Pinpoint the cell where the given text exists, returning its (x, y) midpoint coordinate. 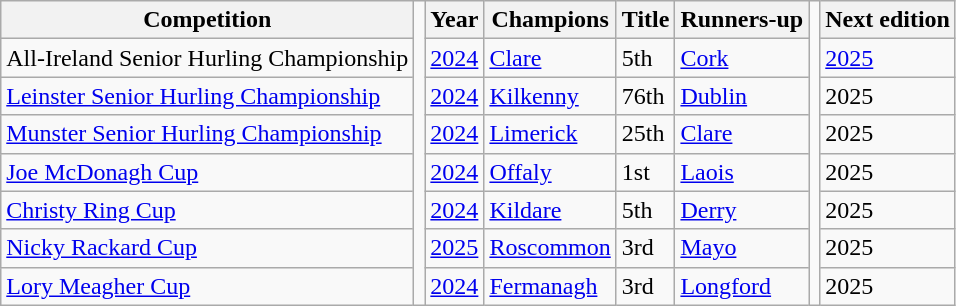
Next edition (888, 20)
Christy Ring Cup (208, 210)
76th (646, 96)
Kildare (550, 210)
Offaly (550, 172)
Dublin (742, 96)
25th (646, 134)
Nicky Rackard Cup (208, 248)
Champions (550, 20)
Runners-up (742, 20)
Laois (742, 172)
1st (646, 172)
Munster Senior Hurling Championship (208, 134)
Mayo (742, 248)
Kilkenny (550, 96)
Year (454, 20)
Title (646, 20)
Cork (742, 58)
Limerick (550, 134)
Fermanagh (550, 286)
Lory Meagher Cup (208, 286)
Joe McDonagh Cup (208, 172)
All-Ireland Senior Hurling Championship (208, 58)
Derry (742, 210)
Leinster Senior Hurling Championship (208, 96)
Roscommon (550, 248)
Competition (208, 20)
Longford (742, 286)
